Provide the [X, Y] coordinate of the cell's center where the given text is located.  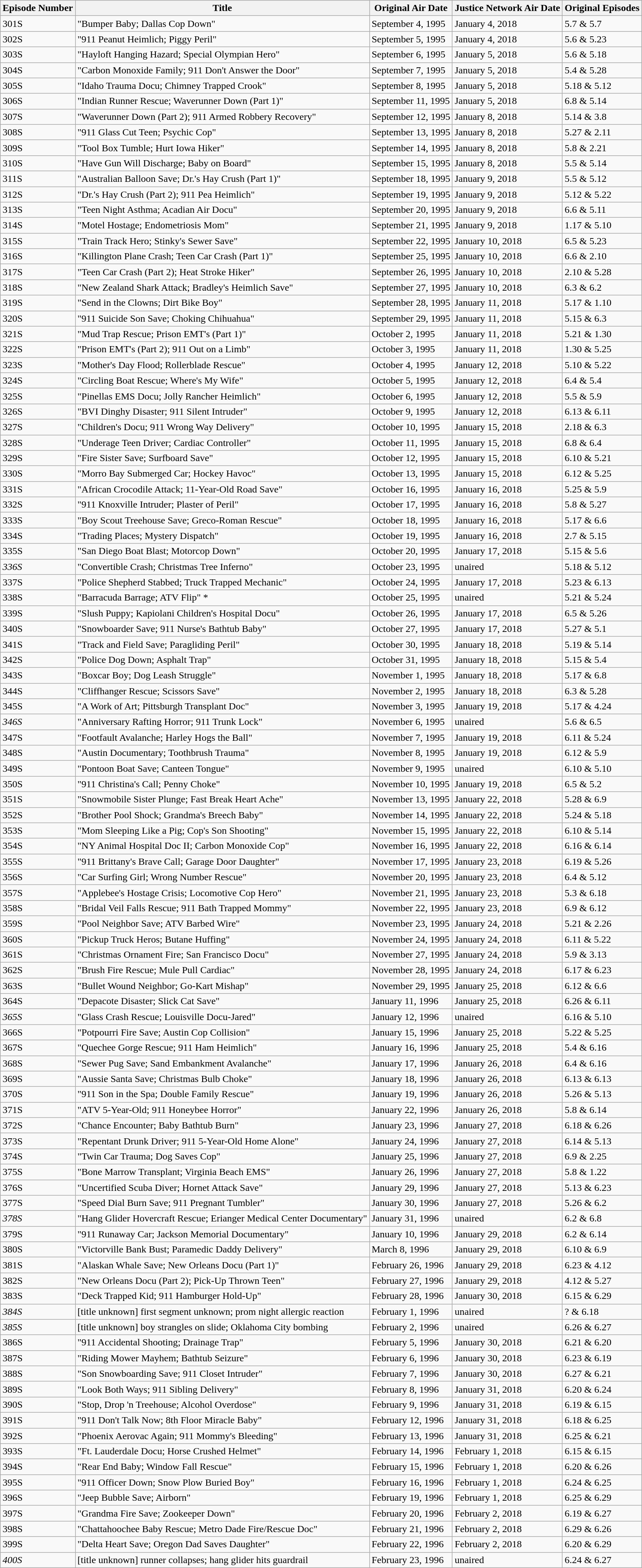
369S [38, 1079]
336S [38, 567]
November 22, 1995 [411, 908]
January 25, 1996 [411, 1156]
392S [38, 1435]
Justice Network Air Date [507, 8]
October 9, 1995 [411, 411]
5.8 & 6.14 [602, 1110]
"Delta Heart Save; Oregon Dad Saves Daughter" [222, 1544]
396S [38, 1498]
September 27, 1995 [411, 287]
6.13 & 6.13 [602, 1079]
January 31, 1996 [411, 1219]
"Underage Teen Driver; Cardiac Controller" [222, 442]
"Train Track Hero; Stinky's Sewer Save" [222, 241]
"Depacote Disaster; Slick Cat Save" [222, 1001]
387S [38, 1358]
January 24, 1996 [411, 1141]
6.3 & 6.2 [602, 287]
September 5, 1995 [411, 39]
311S [38, 179]
400S [38, 1560]
6.24 & 6.25 [602, 1482]
"Pool Neighbor Save; ATV Barbed Wire" [222, 923]
5.27 & 5.1 [602, 629]
5.21 & 5.24 [602, 598]
"Indian Runner Rescue; Waverunner Down (Part 1)" [222, 101]
6.6 & 2.10 [602, 256]
312S [38, 194]
January 10, 1996 [411, 1234]
"Cliffhanger Rescue; Scissors Save" [222, 691]
October 30, 1995 [411, 644]
321S [38, 334]
353S [38, 830]
6.10 & 5.14 [602, 830]
January 30, 1996 [411, 1203]
5.17 & 6.8 [602, 675]
September 13, 1995 [411, 132]
"Prison EMT's (Part 2); 911 Out on a Limb" [222, 349]
"Mother's Day Flood; Rollerblade Rescue" [222, 365]
5.15 & 5.4 [602, 660]
6.20 & 6.29 [602, 1544]
November 3, 1995 [411, 707]
5.17 & 4.24 [602, 707]
6.27 & 6.21 [602, 1374]
358S [38, 908]
[title unknown] boy strangles on slide; Oklahoma City bombing [222, 1327]
398S [38, 1529]
January 22, 1996 [411, 1110]
331S [38, 489]
"Uncertified Scuba Diver; Hornet Attack Save" [222, 1188]
"Phoenix Aerovac Again; 911 Mommy's Bleeding" [222, 1435]
"BVI Dinghy Disaster; 911 Silent Intruder" [222, 411]
October 10, 1995 [411, 427]
320S [38, 318]
September 12, 1995 [411, 117]
6.9 & 2.25 [602, 1156]
November 23, 1995 [411, 923]
328S [38, 442]
"Motel Hostage; Endometriosis Mom" [222, 225]
January 18, 1996 [411, 1079]
October 2, 1995 [411, 334]
5.19 & 5.14 [602, 644]
January 12, 1996 [411, 1017]
February 15, 1996 [411, 1467]
March 8, 1996 [411, 1250]
"911 Don't Talk Now; 8th Floor Miracle Baby" [222, 1420]
367S [38, 1048]
January 29, 1996 [411, 1188]
"Police Shepherd Stabbed; Truck Trapped Mechanic" [222, 582]
6.29 & 6.26 [602, 1529]
317S [38, 272]
376S [38, 1188]
"Pontoon Boat Save; Canteen Tongue" [222, 769]
October 25, 1995 [411, 598]
395S [38, 1482]
375S [38, 1172]
322S [38, 349]
"Applebee's Hostage Crisis; Locomotive Cop Hero" [222, 892]
381S [38, 1265]
"Brother Pool Shock; Grandma's Breech Baby" [222, 815]
386S [38, 1343]
January 23, 1996 [411, 1125]
370S [38, 1094]
368S [38, 1063]
5.27 & 2.11 [602, 132]
September 20, 1995 [411, 210]
315S [38, 241]
November 24, 1995 [411, 939]
November 29, 1995 [411, 986]
2.10 & 5.28 [602, 272]
"Hang Glider Hovercraft Rescue; Erianger Medical Center Documentary" [222, 1219]
332S [38, 505]
September 6, 1995 [411, 55]
February 7, 1996 [411, 1374]
September 19, 1995 [411, 194]
October 18, 1995 [411, 520]
371S [38, 1110]
325S [38, 396]
5.5 & 5.9 [602, 396]
318S [38, 287]
5.21 & 2.26 [602, 923]
"Teen Car Crash (Part 2); Heat Stroke Hiker" [222, 272]
February 16, 1996 [411, 1482]
5.8 & 5.27 [602, 505]
351S [38, 799]
"Mom Sleeping Like a Pig; Cop's Son Shooting" [222, 830]
Original Air Date [411, 8]
5.13 & 6.23 [602, 1188]
"Hayloft Hanging Hazard; Special Olympian Hero" [222, 55]
"Pickup Truck Heros; Butane Huffing" [222, 939]
306S [38, 101]
Title [222, 8]
October 13, 1995 [411, 474]
6.4 & 5.12 [602, 877]
"911 Brittany's Brave Call; Garage Door Daughter" [222, 861]
5.12 & 5.22 [602, 194]
327S [38, 427]
"Tool Box Tumble; Hurt Iowa Hiker" [222, 148]
390S [38, 1405]
6.19 & 5.26 [602, 861]
November 15, 1995 [411, 830]
349S [38, 769]
September 14, 1995 [411, 148]
November 7, 1995 [411, 738]
"Snowmobile Sister Plunge; Fast Break Heart Ache" [222, 799]
"Killington Plane Crash; Teen Car Crash (Part 1)" [222, 256]
352S [38, 815]
"Brush Fire Rescue; Mule Pull Cardiac" [222, 970]
305S [38, 86]
"Idaho Trauma Docu; Chimney Trapped Crook" [222, 86]
303S [38, 55]
January 15, 1996 [411, 1032]
397S [38, 1513]
6.10 & 5.10 [602, 769]
"Australian Balloon Save; Dr.'s Hay Crush (Part 1)" [222, 179]
"Look Both Ways; 911 Sibling Delivery" [222, 1389]
6.15 & 6.15 [602, 1451]
365S [38, 1017]
347S [38, 738]
November 28, 1995 [411, 970]
"Teen Night Asthma; Acadian Air Docu" [222, 210]
374S [38, 1156]
356S [38, 877]
362S [38, 970]
360S [38, 939]
377S [38, 1203]
5.15 & 5.6 [602, 551]
November 27, 1995 [411, 955]
"Speed Dial Burn Save; 911 Pregnant Tumbler" [222, 1203]
"Send in the Clowns; Dirt Bike Boy" [222, 303]
5.6 & 5.23 [602, 39]
6.5 & 5.23 [602, 241]
October 5, 1995 [411, 380]
5.17 & 1.10 [602, 303]
September 21, 1995 [411, 225]
"Boy Scout Treehouse Save; Greco-Roman Rescue" [222, 520]
6.23 & 4.12 [602, 1265]
6.19 & 6.15 [602, 1405]
5.15 & 6.3 [602, 318]
5.6 & 5.18 [602, 55]
6.12 & 6.6 [602, 986]
"New Orleans Docu (Part 2); Pick-Up Thrown Teen" [222, 1281]
"Son Snowboarding Save; 911 Closet Intruder" [222, 1374]
September 29, 1995 [411, 318]
February 1, 1996 [411, 1312]
380S [38, 1250]
"Grandma Fire Save; Zookeeper Down" [222, 1513]
333S [38, 520]
September 18, 1995 [411, 179]
6.12 & 5.9 [602, 753]
October 12, 1995 [411, 458]
"Rear End Baby; Window Fall Rescue" [222, 1467]
"911 Son in the Spa; Double Family Rescue" [222, 1094]
2.7 & 5.15 [602, 536]
339S [38, 613]
November 16, 1995 [411, 846]
"Bone Marrow Transplant; Virginia Beach EMS" [222, 1172]
5.5 & 5.12 [602, 179]
4.12 & 5.27 [602, 1281]
November 14, 1995 [411, 815]
"Glass Crash Rescue; Louisville Docu-Jared" [222, 1017]
"Chance Encounter; Baby Bathtub Burn" [222, 1125]
391S [38, 1420]
6.11 & 5.22 [602, 939]
326S [38, 411]
6.18 & 6.25 [602, 1420]
361S [38, 955]
6.24 & 6.27 [602, 1560]
6.5 & 5.26 [602, 613]
323S [38, 365]
October 31, 1995 [411, 660]
6.9 & 6.12 [602, 908]
February 23, 1996 [411, 1560]
"Morro Bay Submerged Car; Hockey Havoc" [222, 474]
February 14, 1996 [411, 1451]
"Trading Places; Mystery Dispatch" [222, 536]
February 27, 1996 [411, 1281]
"Quechee Gorge Rescue; 911 Ham Heimlich" [222, 1048]
"Track and Field Save; Paragliding Peril" [222, 644]
Original Episodes [602, 8]
389S [38, 1389]
359S [38, 923]
November 6, 1995 [411, 722]
6.21 & 6.20 [602, 1343]
"911 Runaway Car; Jackson Memorial Documentary" [222, 1234]
"Children's Docu; 911 Wrong Way Delivery" [222, 427]
6.4 & 5.4 [602, 380]
November 20, 1995 [411, 877]
6.15 & 6.29 [602, 1296]
379S [38, 1234]
September 22, 1995 [411, 241]
"911 Accidental Shooting; Drainage Trap" [222, 1343]
February 9, 1996 [411, 1405]
319S [38, 303]
October 16, 1995 [411, 489]
January 17, 1996 [411, 1063]
"911 Peanut Heimlich; Piggy Peril" [222, 39]
September 15, 1995 [411, 163]
October 26, 1995 [411, 613]
"Police Dog Down; Asphalt Trap" [222, 660]
5.5 & 5.14 [602, 163]
"911 Suicide Son Save; Choking Chihuahua" [222, 318]
[title unknown] first segment unknown; prom night allergic reaction [222, 1312]
6.19 & 6.27 [602, 1513]
October 24, 1995 [411, 582]
September 11, 1995 [411, 101]
"Car Surfing Girl; Wrong Number Rescue" [222, 877]
346S [38, 722]
5.9 & 3.13 [602, 955]
"911 Glass Cut Teen; Psychic Cop" [222, 132]
316S [38, 256]
September 26, 1995 [411, 272]
6.26 & 6.11 [602, 1001]
November 17, 1995 [411, 861]
350S [38, 784]
1.17 & 5.10 [602, 225]
6.23 & 6.19 [602, 1358]
399S [38, 1544]
"Riding Mower Mayhem; Bathtub Seizure" [222, 1358]
6.10 & 6.9 [602, 1250]
January 19, 1996 [411, 1094]
329S [38, 458]
2.18 & 6.3 [602, 427]
February 12, 1996 [411, 1420]
"Convertible Crash; Christmas Tree Inferno" [222, 567]
January 26, 1996 [411, 1172]
"Christmas Ornament Fire; San Francisco Docu" [222, 955]
5.3 & 6.18 [602, 892]
6.16 & 6.14 [602, 846]
5.23 & 6.13 [602, 582]
378S [38, 1219]
382S [38, 1281]
340S [38, 629]
6.13 & 6.11 [602, 411]
5.26 & 6.2 [602, 1203]
February 20, 1996 [411, 1513]
5.22 & 5.25 [602, 1032]
"Mud Trap Rescue; Prison EMT's (Part 1)" [222, 334]
6.20 & 6.26 [602, 1467]
5.17 & 6.6 [602, 520]
5.24 & 5.18 [602, 815]
5.4 & 6.16 [602, 1048]
309S [38, 148]
February 13, 1996 [411, 1435]
November 21, 1995 [411, 892]
November 2, 1995 [411, 691]
363S [38, 986]
November 9, 1995 [411, 769]
"Barracuda Barrage; ATV Flip" * [222, 598]
November 10, 1995 [411, 784]
"Stop, Drop 'n Treehouse; Alcohol Overdose" [222, 1405]
357S [38, 892]
366S [38, 1032]
October 27, 1995 [411, 629]
October 20, 1995 [411, 551]
"Bridal Veil Falls Rescue; 911 Bath Trapped Mommy" [222, 908]
"NY Animal Hospital Doc II; Carbon Monoxide Cop" [222, 846]
344S [38, 691]
"Pinellas EMS Docu; Jolly Rancher Heimlich" [222, 396]
341S [38, 644]
314S [38, 225]
5.8 & 1.22 [602, 1172]
"Sewer Pug Save; Sand Embankment Avalanche" [222, 1063]
January 11, 1996 [411, 1001]
302S [38, 39]
348S [38, 753]
5.4 & 5.28 [602, 70]
6.2 & 6.8 [602, 1219]
October 17, 1995 [411, 505]
October 3, 1995 [411, 349]
6.17 & 6.23 [602, 970]
January 16, 1996 [411, 1048]
Episode Number [38, 8]
September 25, 1995 [411, 256]
"Potpourri Fire Save; Austin Cop Collision" [222, 1032]
338S [38, 598]
"Waverunner Down (Part 2); 911 Armed Robbery Recovery" [222, 117]
October 11, 1995 [411, 442]
301S [38, 24]
343S [38, 675]
"ATV 5-Year-Old; 911 Honeybee Horror" [222, 1110]
"Alaskan Whale Save; New Orleans Docu (Part 1)" [222, 1265]
334S [38, 536]
6.14 & 5.13 [602, 1141]
February 22, 1996 [411, 1544]
372S [38, 1125]
"San Diego Boat Blast; Motorcop Down" [222, 551]
6.26 & 6.27 [602, 1327]
6.10 & 5.21 [602, 458]
"Chattahoochee Baby Rescue; Metro Dade Fire/Rescue Doc" [222, 1529]
"Slush Puppy; Kapiolani Children's Hospital Docu" [222, 613]
6.25 & 6.29 [602, 1498]
"Dr.'s Hay Crush (Part 2); 911 Pea Heimlich" [222, 194]
"Snowboarder Save; 911 Nurse's Bathtub Baby" [222, 629]
"Bumper Baby; Dallas Cop Down" [222, 24]
February 19, 1996 [411, 1498]
313S [38, 210]
364S [38, 1001]
"Bullet Wound Neighbor; Go-Kart Mishap" [222, 986]
[title unknown] runner collapses; hang glider hits guardrail [222, 1560]
383S [38, 1296]
6.6 & 5.11 [602, 210]
"Austin Documentary; Toothbrush Trauma" [222, 753]
"Deck Trapped Kid; 911 Hamburger Hold-Up" [222, 1296]
September 28, 1995 [411, 303]
6.3 & 5.28 [602, 691]
393S [38, 1451]
324S [38, 380]
September 8, 1995 [411, 86]
"Victorville Bank Bust; Paramedic Daddy Delivery" [222, 1250]
"911 Officer Down; Snow Plow Buried Boy" [222, 1482]
"Fire Sister Save; Surfboard Save" [222, 458]
"Circling Boat Rescue; Where's My Wife" [222, 380]
February 5, 1996 [411, 1343]
6.20 & 6.24 [602, 1389]
308S [38, 132]
6.8 & 6.4 [602, 442]
5.28 & 6.9 [602, 799]
"Aussie Santa Save; Christmas Bulb Choke" [222, 1079]
"Boxcar Boy; Dog Leash Struggle" [222, 675]
6.25 & 6.21 [602, 1435]
5.7 & 5.7 [602, 24]
6.2 & 6.14 [602, 1234]
6.18 & 6.26 [602, 1125]
November 13, 1995 [411, 799]
5.26 & 5.13 [602, 1094]
"A Work of Art; Pittsburgh Transplant Doc" [222, 707]
"Twin Car Trauma; Dog Saves Cop" [222, 1156]
5.14 & 3.8 [602, 117]
February 2, 1996 [411, 1327]
304S [38, 70]
5.25 & 5.9 [602, 489]
"New Zealand Shark Attack; Bradley's Heimlich Save" [222, 287]
355S [38, 861]
6.5 & 5.2 [602, 784]
335S [38, 551]
"Carbon Monoxide Family; 911 Don't Answer the Door" [222, 70]
337S [38, 582]
345S [38, 707]
February 21, 1996 [411, 1529]
"Anniversary Rafting Horror; 911 Trunk Lock" [222, 722]
September 4, 1995 [411, 24]
September 7, 1995 [411, 70]
October 4, 1995 [411, 365]
5.21 & 1.30 [602, 334]
6.12 & 5.25 [602, 474]
310S [38, 163]
"911 Knoxville Intruder; Plaster of Peril" [222, 505]
"Repentant Drunk Driver; 911 5-Year-Old Home Alone" [222, 1141]
394S [38, 1467]
1.30 & 5.25 [602, 349]
November 1, 1995 [411, 675]
385S [38, 1327]
388S [38, 1374]
November 8, 1995 [411, 753]
5.10 & 5.22 [602, 365]
373S [38, 1141]
October 23, 1995 [411, 567]
February 6, 1996 [411, 1358]
October 19, 1995 [411, 536]
October 6, 1995 [411, 396]
354S [38, 846]
5.8 & 2.21 [602, 148]
6.11 & 5.24 [602, 738]
"Jeep Bubble Save; Airborn" [222, 1498]
February 26, 1996 [411, 1265]
February 28, 1996 [411, 1296]
384S [38, 1312]
6.16 & 5.10 [602, 1017]
6.4 & 6.16 [602, 1063]
? & 6.18 [602, 1312]
330S [38, 474]
"African Crocodile Attack; 11-Year-Old Road Save" [222, 489]
"Have Gun Will Discharge; Baby on Board" [222, 163]
"Footfault Avalanche; Harley Hogs the Ball" [222, 738]
307S [38, 117]
6.8 & 5.14 [602, 101]
"911 Christina's Call; Penny Choke" [222, 784]
5.6 & 6.5 [602, 722]
February 8, 1996 [411, 1389]
"Ft. Lauderdale Docu; Horse Crushed Helmet" [222, 1451]
342S [38, 660]
